Capture the cell that displays the provided text and extract its [X, Y] central coordinate. 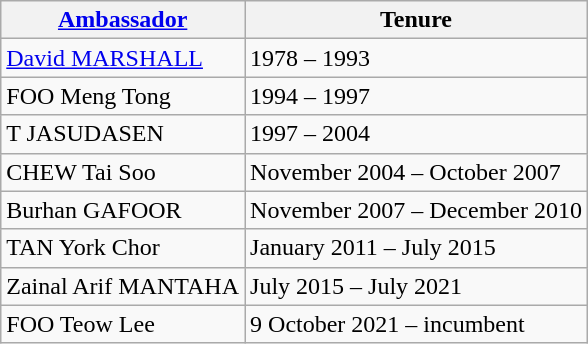
November 2004 – October 2007 [416, 172]
FOO Teow Lee [123, 324]
1997 – 2004 [416, 134]
Zainal Arif MANTAHA [123, 286]
FOO Meng Tong [123, 96]
1994 – 1997 [416, 96]
1978 – 1993 [416, 58]
Ambassador [123, 20]
CHEW Tai Soo [123, 172]
TAN York Chor [123, 248]
T JASUDASEN [123, 134]
November 2007 – December 2010 [416, 210]
Burhan GAFOOR [123, 210]
January 2011 – July 2015 [416, 248]
David MARSHALL [123, 58]
July 2015 – July 2021 [416, 286]
Tenure [416, 20]
9 October 2021 – incumbent [416, 324]
